Return the (x, y) coordinate for the center point of the cell that contains the specified text.  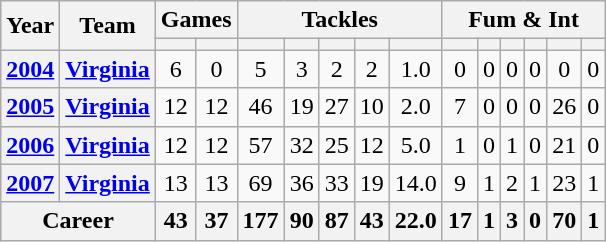
Tackles (340, 20)
5 (260, 69)
1.0 (416, 69)
Year (30, 26)
36 (302, 183)
26 (564, 107)
21 (564, 145)
22.0 (416, 221)
46 (260, 107)
14.0 (416, 183)
2007 (30, 183)
27 (336, 107)
57 (260, 145)
5.0 (416, 145)
7 (460, 107)
37 (216, 221)
9 (460, 183)
25 (336, 145)
10 (372, 107)
Fum & Int (523, 20)
32 (302, 145)
Team (108, 26)
Games (196, 20)
33 (336, 183)
2006 (30, 145)
177 (260, 221)
70 (564, 221)
2004 (30, 69)
69 (260, 183)
23 (564, 183)
2005 (30, 107)
6 (176, 69)
87 (336, 221)
2.0 (416, 107)
Career (78, 221)
90 (302, 221)
17 (460, 221)
